Return the [X, Y] coordinate for the center point of the cell that contains the specified text.  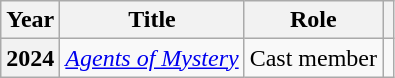
Year [30, 20]
Title [152, 20]
Role [313, 20]
Cast member [313, 58]
Agents of Mystery [152, 58]
2024 [30, 58]
